Locate the cell with the specified text and output its [X, Y] center coordinate. 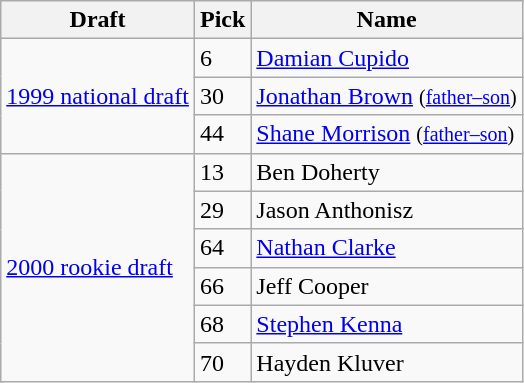
66 [222, 286]
13 [222, 172]
Draft [98, 20]
29 [222, 210]
Stephen Kenna [386, 324]
1999 national draft [98, 96]
44 [222, 134]
Nathan Clarke [386, 248]
Ben Doherty [386, 172]
Name [386, 20]
6 [222, 58]
Jeff Cooper [386, 286]
Pick [222, 20]
2000 rookie draft [98, 267]
Jonathan Brown (father–son) [386, 96]
Hayden Kluver [386, 362]
64 [222, 248]
Shane Morrison (father–son) [386, 134]
30 [222, 96]
Damian Cupido [386, 58]
68 [222, 324]
70 [222, 362]
Jason Anthonisz [386, 210]
